Identify which cell holds the provided text, then report its [x, y] central coordinate. 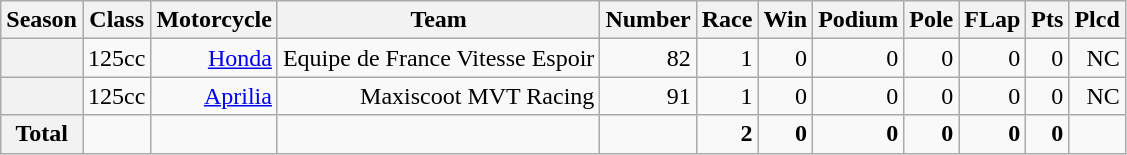
Motorcycle [214, 20]
82 [648, 58]
Season [42, 20]
Race [727, 20]
Pole [932, 20]
Team [438, 20]
Podium [858, 20]
Honda [214, 58]
91 [648, 96]
Maxiscoot MVT Racing [438, 96]
Total [42, 134]
Pts [1048, 20]
FLap [992, 20]
Win [786, 20]
Number [648, 20]
Aprilia [214, 96]
Class [116, 20]
Plcd [1097, 20]
2 [727, 134]
Equipe de France Vitesse Espoir [438, 58]
